Capture the cell that displays the provided text and extract its [X, Y] central coordinate. 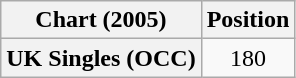
UK Singles (OCC) [101, 58]
Chart (2005) [101, 20]
Position [248, 20]
180 [248, 58]
